For the text-containing cell, return its midpoint in [x, y] coordinate format. 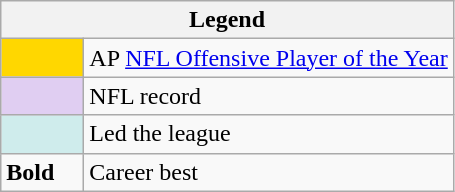
Led the league [268, 134]
AP NFL Offensive Player of the Year [268, 58]
Legend [228, 20]
Bold [42, 172]
Career best [268, 172]
NFL record [268, 96]
